Provide the [x, y] coordinate of the cell's center where the given text is located.  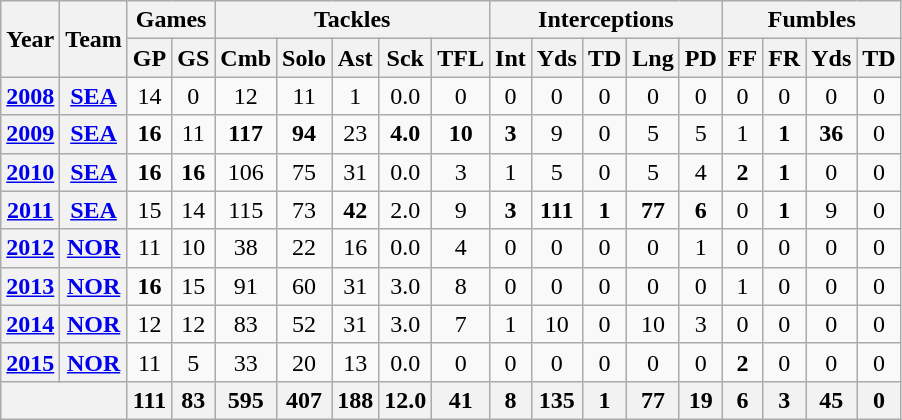
106 [246, 172]
91 [246, 286]
45 [832, 400]
135 [556, 400]
Year [30, 39]
38 [246, 248]
13 [356, 362]
2013 [30, 286]
20 [304, 362]
36 [832, 134]
60 [304, 286]
2012 [30, 248]
2014 [30, 324]
117 [246, 134]
42 [356, 210]
2010 [30, 172]
GS [194, 58]
Games [170, 20]
Sck [406, 58]
19 [700, 400]
Cmb [246, 58]
Int [511, 58]
Tackles [352, 20]
2011 [30, 210]
22 [304, 248]
Ast [356, 58]
41 [461, 400]
23 [356, 134]
75 [304, 172]
Interceptions [606, 20]
GP [149, 58]
TFL [461, 58]
4.0 [406, 134]
FF [742, 58]
Solo [304, 58]
2015 [30, 362]
188 [356, 400]
595 [246, 400]
Lng [653, 58]
52 [304, 324]
2008 [30, 96]
PD [700, 58]
2009 [30, 134]
115 [246, 210]
12.0 [406, 400]
Fumbles [812, 20]
94 [304, 134]
Team [94, 39]
33 [246, 362]
7 [461, 324]
2.0 [406, 210]
FR [784, 58]
407 [304, 400]
73 [304, 210]
